From the cell containing the given text, extract its center point as (X, Y) coordinate. 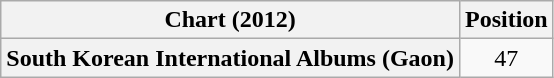
South Korean International Albums (Gaon) (230, 58)
Position (506, 20)
47 (506, 58)
Chart (2012) (230, 20)
